Pinpoint the cell where the given text exists, returning its (X, Y) midpoint coordinate. 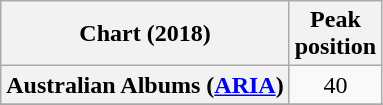
Chart (2018) (145, 34)
40 (335, 85)
Peak position (335, 34)
Australian Albums (ARIA) (145, 85)
